Output the [X, Y] coordinate of the center of the cell containing the given text.  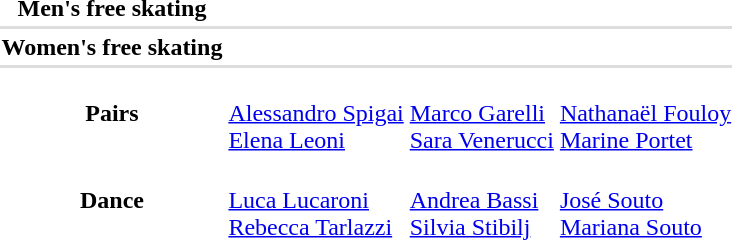
Nathanaël FouloyMarine Portet [645, 113]
Alessandro SpigaiElena Leoni [316, 113]
Marco GarelliSara Venerucci [482, 113]
Women's free skating [112, 47]
Pairs [112, 113]
